Capture the cell that displays the provided text and extract its [X, Y] central coordinate. 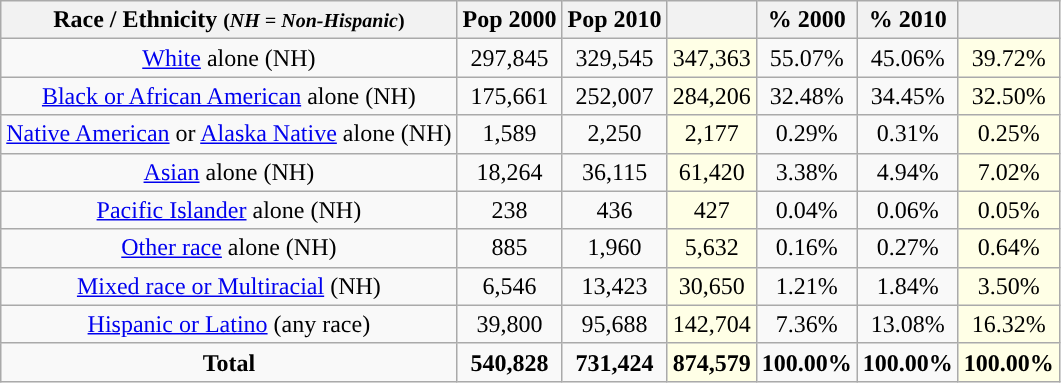
142,704 [712, 324]
238 [510, 210]
2,250 [614, 134]
0.05% [1008, 210]
% 2000 [806, 20]
0.16% [806, 248]
% 2010 [908, 20]
Native American or Alaska Native alone (NH) [229, 134]
7.02% [1008, 172]
0.06% [908, 210]
Total [229, 362]
0.25% [1008, 134]
284,206 [712, 96]
427 [712, 210]
347,363 [712, 58]
34.45% [908, 96]
36,115 [614, 172]
2,177 [712, 134]
874,579 [712, 362]
540,828 [510, 362]
0.64% [1008, 248]
1,589 [510, 134]
Black or African American alone (NH) [229, 96]
Mixed race or Multiracial (NH) [229, 286]
175,661 [510, 96]
Asian alone (NH) [229, 172]
45.06% [908, 58]
32.50% [1008, 96]
1.21% [806, 286]
0.29% [806, 134]
39,800 [510, 324]
95,688 [614, 324]
18,264 [510, 172]
7.36% [806, 324]
13,423 [614, 286]
3.50% [1008, 286]
436 [614, 210]
Pacific Islander alone (NH) [229, 210]
Pop 2000 [510, 20]
1.84% [908, 286]
0.04% [806, 210]
30,650 [712, 286]
Other race alone (NH) [229, 248]
6,546 [510, 286]
1,960 [614, 248]
13.08% [908, 324]
5,632 [712, 248]
16.32% [1008, 324]
White alone (NH) [229, 58]
329,545 [614, 58]
Race / Ethnicity (NH = Non-Hispanic) [229, 20]
55.07% [806, 58]
0.31% [908, 134]
3.38% [806, 172]
Hispanic or Latino (any race) [229, 324]
39.72% [1008, 58]
252,007 [614, 96]
32.48% [806, 96]
885 [510, 248]
Pop 2010 [614, 20]
61,420 [712, 172]
4.94% [908, 172]
0.27% [908, 248]
297,845 [510, 58]
731,424 [614, 362]
